Search for the cell housing the specified text and yield its (x, y) center coordinate. 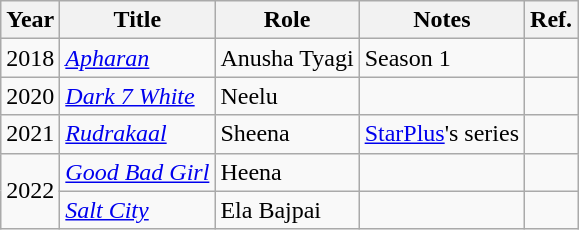
Good Bad Girl (138, 172)
Season 1 (442, 58)
2021 (30, 134)
2020 (30, 96)
Apharan (138, 58)
Anusha Tyagi (287, 58)
Dark 7 White (138, 96)
Heena (287, 172)
Neelu (287, 96)
Salt City (138, 210)
Sheena (287, 134)
2018 (30, 58)
Ref. (552, 20)
2022 (30, 191)
Role (287, 20)
Notes (442, 20)
StarPlus's series (442, 134)
Ela Bajpai (287, 210)
Title (138, 20)
Year (30, 20)
Rudrakaal (138, 134)
